Pinpoint the cell where the given text exists, returning its [X, Y] midpoint coordinate. 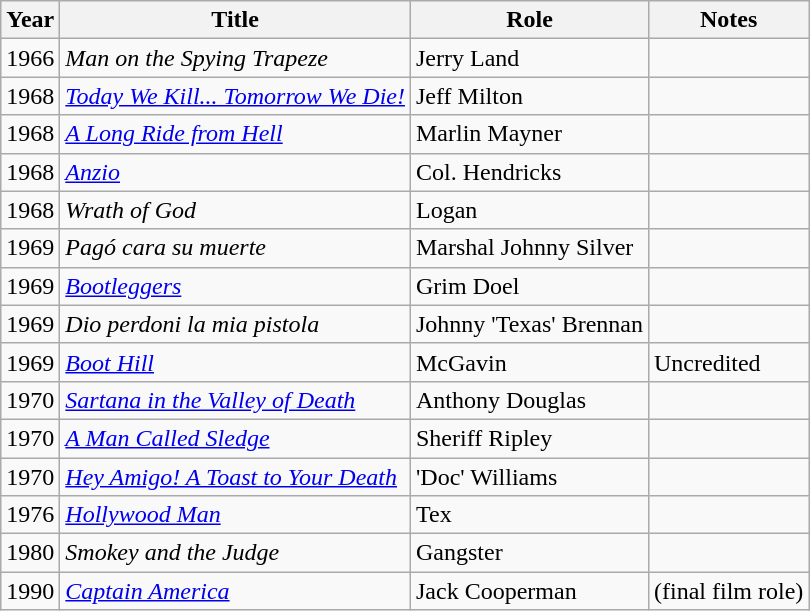
Johnny 'Texas' Brennan [529, 324]
Anthony Douglas [529, 400]
Marshal Johnny Silver [529, 248]
Anzio [236, 172]
Smokey and the Judge [236, 553]
Pagó cara su muerte [236, 248]
Gangster [529, 553]
Captain America [236, 591]
Col. Hendricks [529, 172]
A Man Called Sledge [236, 438]
Sartana in the Valley of Death [236, 400]
(final film role) [728, 591]
Man on the Spying Trapeze [236, 58]
'Doc' Williams [529, 477]
Tex [529, 515]
Jerry Land [529, 58]
1990 [30, 591]
Year [30, 20]
Jack Cooperman [529, 591]
Jeff Milton [529, 96]
1966 [30, 58]
Hollywood Man [236, 515]
Boot Hill [236, 362]
Grim Doel [529, 286]
1980 [30, 553]
Wrath of God [236, 210]
Hey Amigo! A Toast to Your Death [236, 477]
Uncredited [728, 362]
Today We Kill... Tomorrow We Die! [236, 96]
Title [236, 20]
1976 [30, 515]
Logan [529, 210]
Role [529, 20]
McGavin [529, 362]
Dio perdoni la mia pistola [236, 324]
Notes [728, 20]
Bootleggers [236, 286]
A Long Ride from Hell [236, 134]
Marlin Mayner [529, 134]
Sheriff Ripley [529, 438]
